Capture the cell that displays the provided text and extract its [X, Y] central coordinate. 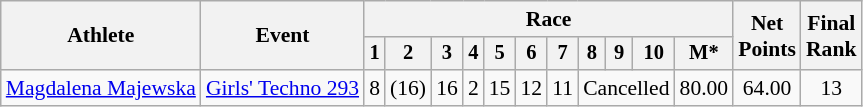
80.00 [704, 88]
15 [500, 88]
7 [562, 54]
12 [531, 88]
5 [500, 54]
Cancelled [626, 88]
(16) [408, 88]
Girls' Techno 293 [282, 88]
11 [562, 88]
9 [620, 54]
10 [654, 54]
M* [704, 54]
16 [447, 88]
64.00 [767, 88]
Athlete [101, 36]
6 [531, 54]
13 [832, 88]
Event [282, 36]
Magdalena Majewska [101, 88]
4 [474, 54]
NetPoints [767, 36]
Race [548, 19]
3 [447, 54]
1 [374, 54]
Final Rank [832, 36]
